From the cell containing the given text, extract its center point as (x, y) coordinate. 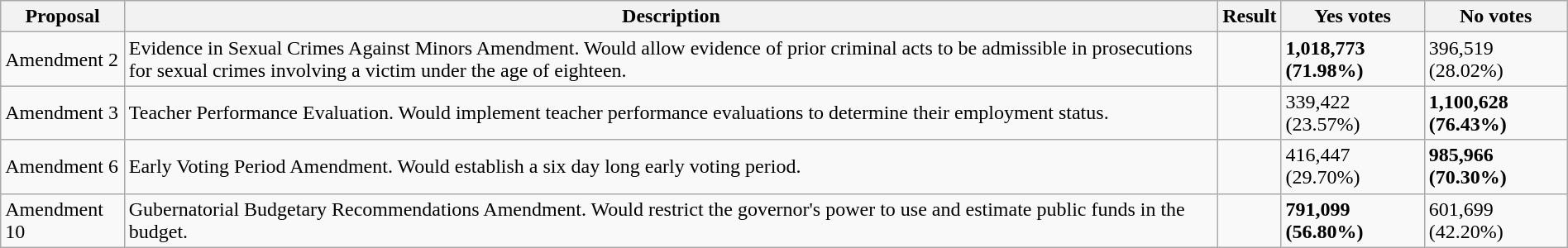
Amendment 10 (63, 220)
Description (671, 17)
1,018,773 (71.98%) (1353, 60)
Amendment 3 (63, 112)
1,100,628 (76.43%) (1495, 112)
Amendment 6 (63, 167)
Yes votes (1353, 17)
396,519 (28.02%) (1495, 60)
Early Voting Period Amendment. Would establish a six day long early voting period. (671, 167)
Teacher Performance Evaluation. Would implement teacher performance evaluations to determine their employment status. (671, 112)
Result (1250, 17)
791,099 (56.80%) (1353, 220)
339,422 (23.57%) (1353, 112)
Gubernatorial Budgetary Recommendations Amendment. Would restrict the governor's power to use and estimate public funds in the budget. (671, 220)
601,699 (42.20%) (1495, 220)
416,447 (29.70%) (1353, 167)
Amendment 2 (63, 60)
Proposal (63, 17)
985,966 (70.30%) (1495, 167)
No votes (1495, 17)
